Scan for the cell matching the given text and deliver its [X, Y] coordinate at center. 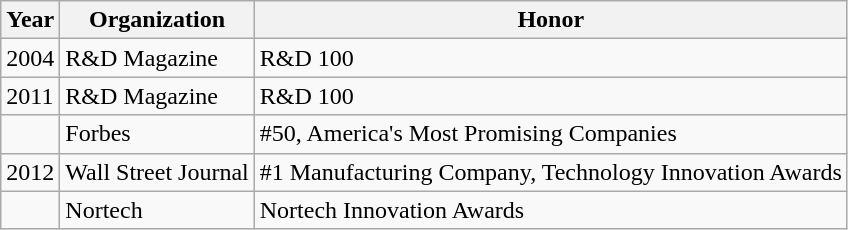
Nortech [157, 210]
#1 Manufacturing Company, Technology Innovation Awards [550, 172]
2012 [30, 172]
#50, America's Most Promising Companies [550, 134]
Organization [157, 20]
2011 [30, 96]
Honor [550, 20]
Wall Street Journal [157, 172]
Forbes [157, 134]
2004 [30, 58]
Nortech Innovation Awards [550, 210]
Year [30, 20]
